From the cell containing the given text, extract its center point as [X, Y] coordinate. 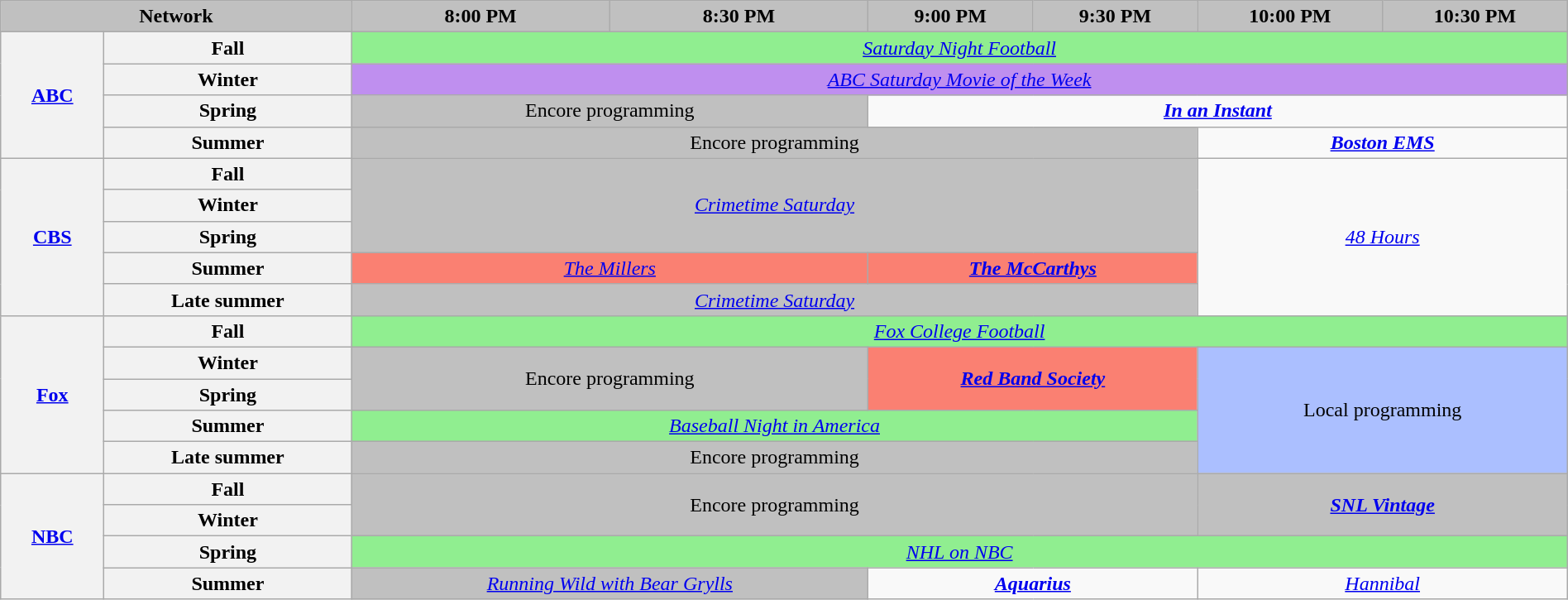
48 Hours [1383, 237]
Baseball Night in America [774, 426]
NHL on NBC [959, 552]
10:00 PM [1290, 17]
CBS [53, 237]
Fox [53, 394]
Network [176, 17]
Hannibal [1383, 583]
9:00 PM [951, 17]
Aquarius [1033, 583]
In an Instant [1218, 111]
8:30 PM [739, 17]
Boston EMS [1383, 142]
Saturday Night Football [959, 48]
Local programming [1383, 410]
The McCarthys [1033, 268]
SNL Vintage [1383, 505]
Fox College Football [959, 331]
ABC [53, 95]
NBC [53, 536]
9:30 PM [1115, 17]
8:00 PM [480, 17]
The Millers [610, 268]
Red Band Society [1033, 378]
Running Wild with Bear Grylls [610, 583]
10:30 PM [1475, 17]
ABC Saturday Movie of the Week [959, 79]
